Identify which cell holds the provided text, then report its [X, Y] central coordinate. 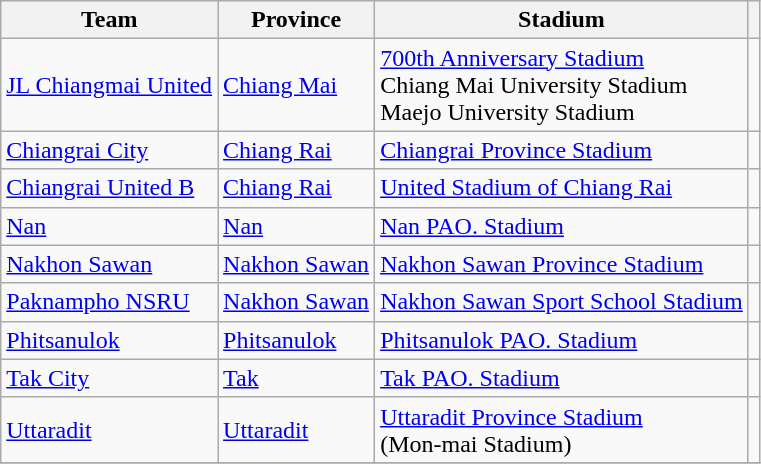
Nakhon Sawan Province Stadium [562, 264]
Nan PAO. Stadium [562, 226]
Chiangrai City [110, 150]
JL Chiangmai United [110, 85]
Chiangrai Province Stadium [562, 150]
Stadium [562, 20]
Chiangrai United B [110, 188]
Team [110, 20]
Tak PAO. Stadium [562, 378]
Phitsanulok PAO. Stadium [562, 340]
Uttaradit Province Stadium(Mon-mai Stadium) [562, 430]
Nakhon Sawan Sport School Stadium [562, 302]
Province [296, 20]
United Stadium of Chiang Rai [562, 188]
Chiang Mai [296, 85]
Tak [296, 378]
Tak City [110, 378]
Paknampho NSRU [110, 302]
700th Anniversary StadiumChiang Mai University Stadium Maejo University Stadium [562, 85]
